Extract the [X, Y] coordinate from the center of the cell holding the provided text.  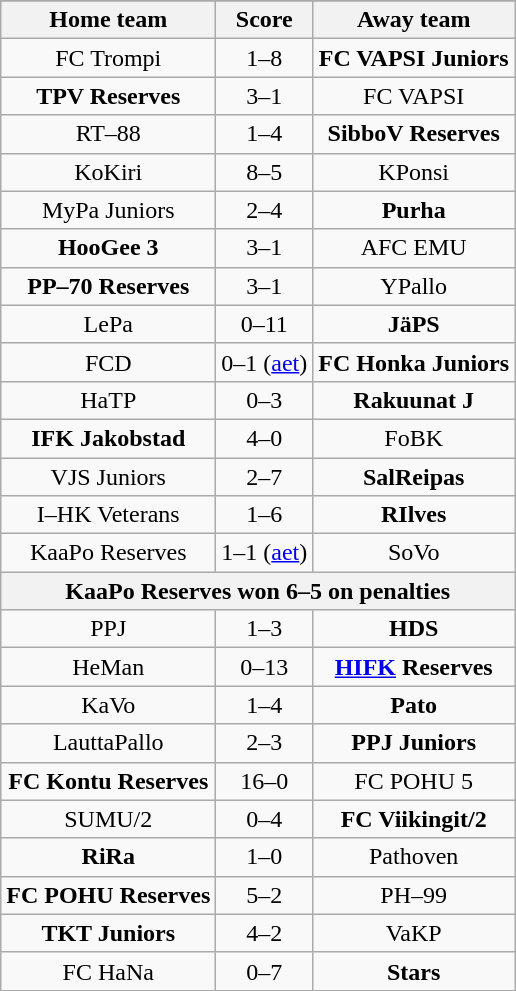
0–3 [264, 400]
Home team [108, 20]
0–1 (aet) [264, 362]
TPV Reserves [108, 96]
HooGee 3 [108, 248]
RT–88 [108, 134]
5–2 [264, 895]
FC Viikingit/2 [414, 819]
PP–70 Reserves [108, 286]
RIlves [414, 515]
FC Trompi [108, 58]
FC POHU 5 [414, 781]
IFK Jakobstad [108, 438]
MyPa Juniors [108, 210]
HDS [414, 629]
PPJ Juniors [414, 743]
8–5 [264, 172]
FC VAPSI [414, 96]
KaaPo Reserves won 6–5 on penalties [258, 591]
PPJ [108, 629]
1–3 [264, 629]
KPonsi [414, 172]
2–4 [264, 210]
VaKP [414, 933]
HIFK Reserves [414, 667]
LauttaPallo [108, 743]
Pato [414, 705]
KoKiri [108, 172]
KaVo [108, 705]
FC HaNa [108, 971]
Rakuunat J [414, 400]
SalReipas [414, 477]
1–1 (aet) [264, 553]
16–0 [264, 781]
FCD [108, 362]
FC Honka Juniors [414, 362]
4–2 [264, 933]
2–3 [264, 743]
1–8 [264, 58]
Away team [414, 20]
0–7 [264, 971]
FC POHU Reserves [108, 895]
LePa [108, 324]
FoBK [414, 438]
0–11 [264, 324]
Pathoven [414, 857]
HeMan [108, 667]
SUMU/2 [108, 819]
FC VAPSI Juniors [414, 58]
SibboV Reserves [414, 134]
Stars [414, 971]
SoVo [414, 553]
VJS Juniors [108, 477]
0–4 [264, 819]
FC Kontu Reserves [108, 781]
I–HK Veterans [108, 515]
Score [264, 20]
HaTP [108, 400]
4–0 [264, 438]
0–13 [264, 667]
YPallo [414, 286]
TKT Juniors [108, 933]
1–0 [264, 857]
KaaPo Reserves [108, 553]
Purha [414, 210]
AFC EMU [414, 248]
2–7 [264, 477]
1–6 [264, 515]
JäPS [414, 324]
PH–99 [414, 895]
RiRa [108, 857]
